For the text-containing cell, return its midpoint in [X, Y] coordinate format. 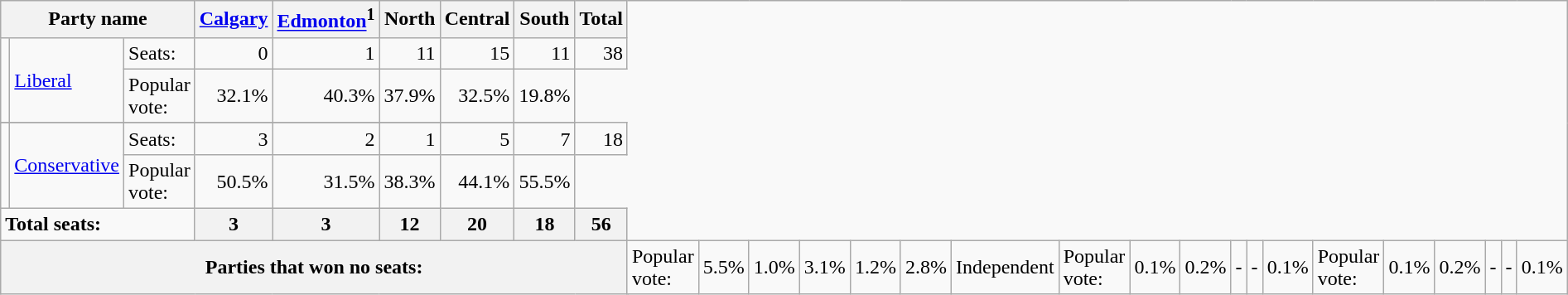
2 [326, 138]
5.5% [724, 267]
Independent [1005, 267]
19.8% [545, 96]
32.1% [234, 96]
Edmonton1 [326, 20]
Parties that won no seats: [315, 267]
20 [477, 225]
40.3% [326, 96]
Party name [98, 20]
1.0% [774, 267]
5 [477, 138]
15 [477, 53]
56 [601, 225]
31.5% [326, 181]
South [545, 20]
Total seats: [98, 225]
44.1% [477, 181]
3.1% [825, 267]
Calgary [234, 20]
Liberal [67, 80]
7 [545, 138]
50.5% [234, 181]
2.8% [926, 267]
37.9% [409, 96]
32.5% [477, 96]
0 [234, 53]
North [409, 20]
12 [409, 225]
38.3% [409, 181]
Total [601, 20]
1.2% [875, 267]
38 [601, 53]
Conservative [67, 166]
Central [477, 20]
55.5% [545, 181]
